Identify which cell holds the provided text, then report its (x, y) central coordinate. 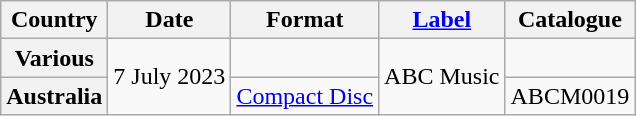
Catalogue (570, 20)
Compact Disc (305, 96)
Country (54, 20)
ABC Music (442, 77)
Format (305, 20)
ABCM0019 (570, 96)
Label (442, 20)
7 July 2023 (170, 77)
Australia (54, 96)
Date (170, 20)
Various (54, 58)
